For the text-containing cell, return its midpoint in [X, Y] coordinate format. 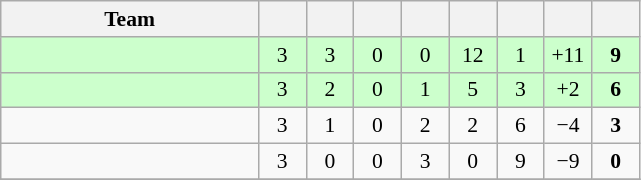
+2 [568, 90]
+11 [568, 55]
Team [130, 19]
12 [473, 55]
−4 [568, 126]
5 [473, 90]
−9 [568, 162]
